Identify which cell holds the provided text, then report its (X, Y) central coordinate. 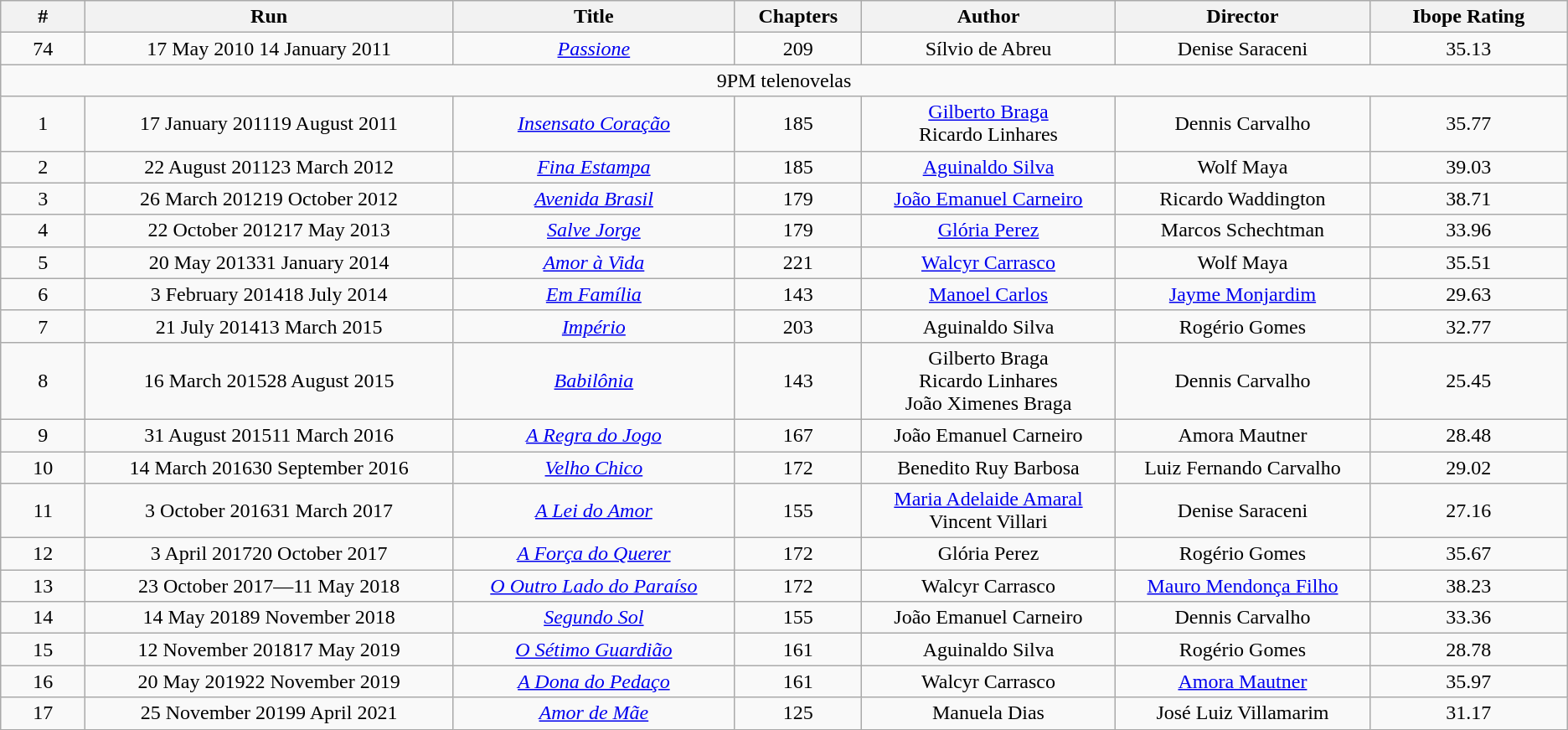
14 May 20189 November 2018 (269, 618)
3 April 201720 October 2017 (269, 554)
22 October 201217 May 2013 (269, 230)
12 (44, 554)
1 (44, 124)
O Sétimo Guardião (593, 650)
O Outro Lado do Paraíso (593, 586)
74 (44, 49)
17 May 2010 14 January 2011 (269, 49)
Velho Chico (593, 467)
35.97 (1468, 681)
25 November 20199 April 2021 (269, 713)
Império (593, 326)
20 May 201331 January 2014 (269, 262)
22 August 201123 March 2012 (269, 167)
Gilberto BragaRicardo Linhares (988, 124)
27.16 (1468, 511)
28.78 (1468, 650)
6 (44, 294)
17 January 201119 August 2011 (269, 124)
Manoel Carlos (988, 294)
26 March 201219 October 2012 (269, 199)
3 (44, 199)
38.71 (1468, 199)
20 May 201922 November 2019 (269, 681)
# (44, 17)
2 (44, 167)
29.63 (1468, 294)
Segundo Sol (593, 618)
Chapters (797, 17)
35.77 (1468, 124)
Author (988, 17)
167 (797, 435)
Maria Adelaide Amaral Vincent Villari (988, 511)
35.13 (1468, 49)
209 (797, 49)
A Dona do Pedaço (593, 681)
Insensato Coração (593, 124)
16 (44, 681)
15 (44, 650)
13 (44, 586)
33.96 (1468, 230)
221 (797, 262)
Title (593, 17)
Avenida Brasil (593, 199)
203 (797, 326)
29.02 (1468, 467)
12 November 201817 May 2019 (269, 650)
Amor de Mãe (593, 713)
9 (44, 435)
23 October 2017—11 May 2018 (269, 586)
Passione (593, 49)
32.77 (1468, 326)
38.23 (1468, 586)
35.67 (1468, 554)
28.48 (1468, 435)
Ricardo Waddington (1243, 199)
3 October 201631 March 2017 (269, 511)
Babilônia (593, 381)
14 (44, 618)
Director (1243, 17)
9PM telenovelas (784, 80)
Salve Jorge (593, 230)
5 (44, 262)
7 (44, 326)
10 (44, 467)
Ibope Rating (1468, 17)
Benedito Ruy Barbosa (988, 467)
11 (44, 511)
31.17 (1468, 713)
Manuela Dias (988, 713)
Luiz Fernando Carvalho (1243, 467)
125 (797, 713)
A Força do Querer (593, 554)
José Luiz Villamarim (1243, 713)
39.03 (1468, 167)
Jayme Monjardim (1243, 294)
Amor à Vida (593, 262)
25.45 (1468, 381)
Gilberto BragaRicardo Linhares João Ximenes Braga (988, 381)
31 August 201511 March 2016 (269, 435)
Em Família (593, 294)
21 July 201413 March 2015 (269, 326)
4 (44, 230)
14 March 201630 September 2016 (269, 467)
Fina Estampa (593, 167)
16 March 201528 August 2015 (269, 381)
Mauro Mendonça Filho (1243, 586)
Run (269, 17)
Sílvio de Abreu (988, 49)
Marcos Schechtman (1243, 230)
A Lei do Amor (593, 511)
A Regra do Jogo (593, 435)
33.36 (1468, 618)
17 (44, 713)
35.51 (1468, 262)
3 February 201418 July 2014 (269, 294)
8 (44, 381)
